Detect which cell encompasses the target text, then output its [X, Y] center coordinate. 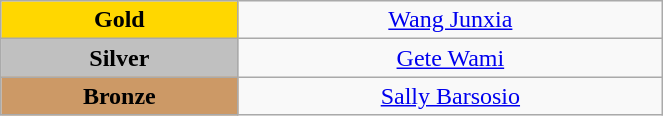
Silver [120, 58]
Sally Barsosio [450, 96]
Bronze [120, 96]
Gete Wami [450, 58]
Gold [120, 20]
Wang Junxia [450, 20]
